Determine the (x, y) coordinate at the center of the cell enclosing the given text.  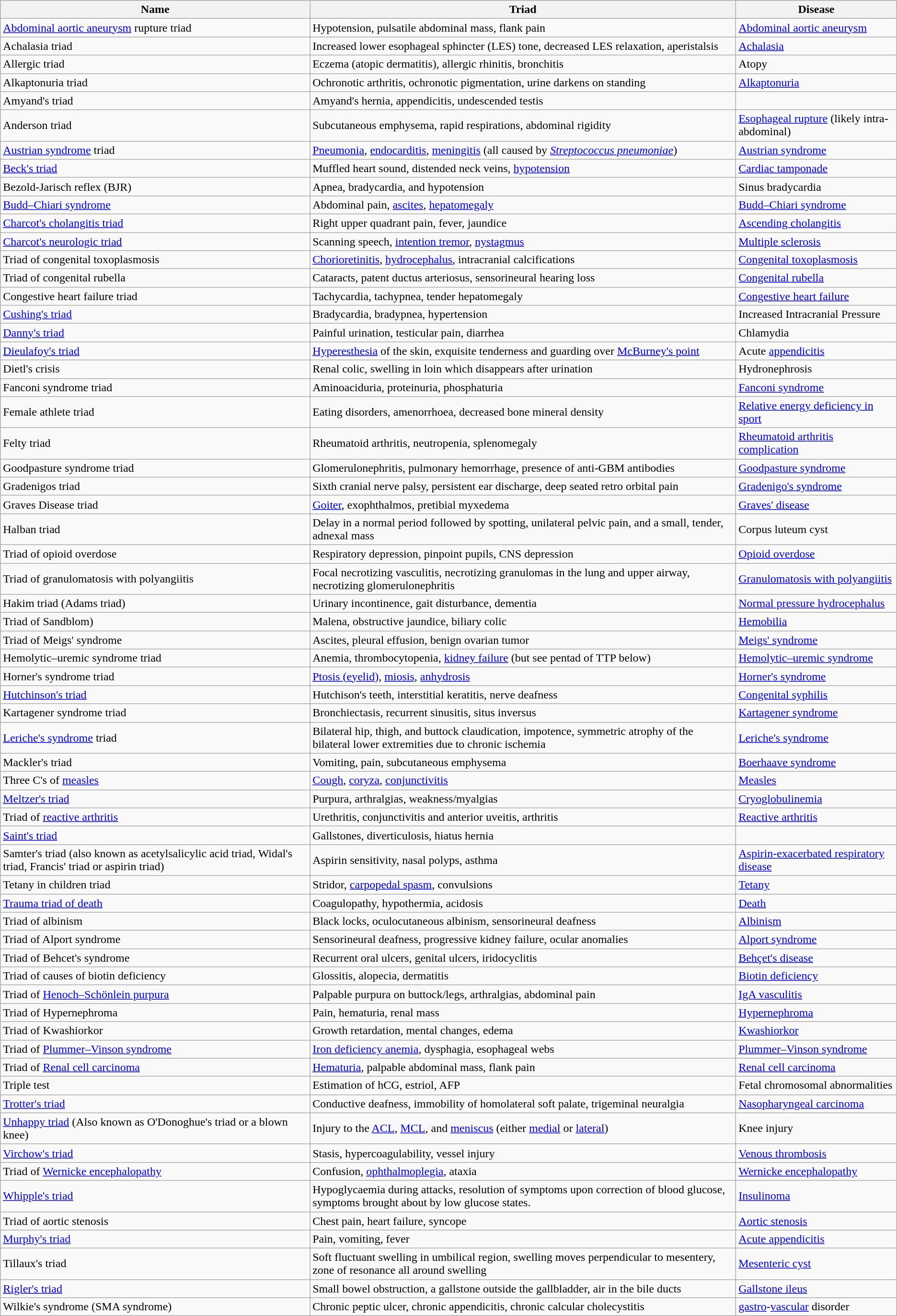
Whipple's triad (155, 1196)
Ochronotic arthritis, ochronotic pigmentation, urine darkens on standing (523, 82)
Ptosis (eyelid), miosis, anhydrosis (523, 676)
Normal pressure hydrocephalus (816, 604)
Opioid overdose (816, 554)
Behçet's disease (816, 958)
Purpura, arthralgias, weakness/myalgias (523, 799)
Amyand's triad (155, 101)
Alport syndrome (816, 940)
Fanconi syndrome (816, 387)
Pain, hematuria, renal mass (523, 1013)
Goiter, exophthalmos, pretibial myxedema (523, 504)
Painful urination, testicular pain, diarrhea (523, 333)
Triad of Plummer–Vinson syndrome (155, 1049)
Corpus luteum cyst (816, 529)
Gradenigos triad (155, 486)
Apnea, bradycardia, and hypotension (523, 186)
Triad of Sandblom) (155, 622)
Hypernephroma (816, 1013)
Renal colic, swelling in loin which disappears after urination (523, 369)
Saint's triad (155, 835)
Knee injury (816, 1129)
Goodpasture syndrome triad (155, 468)
Estimation of hCG, estriol, AFP (523, 1085)
Chest pain, heart failure, syncope (523, 1221)
Cushing's triad (155, 314)
Aspirin sensitivity, nasal polyps, asthma (523, 860)
Hydronephrosis (816, 369)
Insulinoma (816, 1196)
Renal cell carcinoma (816, 1067)
Fetal chromosomal abnormalities (816, 1085)
gastro-vascular disorder (816, 1307)
Esophageal rupture (likely intra-abdominal) (816, 126)
Sixth cranial nerve palsy, persistent ear discharge, deep seated retro orbital pain (523, 486)
Triad of granulomatosis with polyangiitis (155, 578)
Triad of congenital rubella (155, 278)
Increased lower esophageal sphincter (LES) tone, decreased LES relaxation, aperistalsis (523, 46)
Trotter's triad (155, 1104)
Fanconi syndrome triad (155, 387)
Congenital syphilis (816, 695)
Chorioretinitis, hydrocephalus, intracranial calcifications (523, 260)
Triad of Alport syndrome (155, 940)
Tachycardia, tachypnea, tender hepatomegaly (523, 296)
Triad of opioid overdose (155, 554)
Delay in a normal period followed by spotting, unilateral pelvic pain, and a small, tender, adnexal mass (523, 529)
IgA vasculitis (816, 994)
Abdominal aortic aneurysm (816, 28)
Kartagener syndrome (816, 713)
Vomiting, pain, subcutaneous emphysema (523, 762)
Felty triad (155, 443)
Black locks, oculocutaneous albinism, sensorineural deafness (523, 921)
Triple test (155, 1085)
Cryoglobulinemia (816, 799)
Bradycardia, bradypnea, hypertension (523, 314)
Multiple sclerosis (816, 241)
Urethritis, conjunctivitis and anterior uveitis, arthritis (523, 817)
Conductive deafness, immobility of homolateral soft palate, trigeminal neuralgia (523, 1104)
Pneumonia, endocarditis, meningitis (all caused by Streptococcus pneumoniae) (523, 150)
Triad of Hypernephroma (155, 1013)
Injury to the ACL, MCL, and meniscus (either medial or lateral) (523, 1129)
Malena, obstructive jaundice, biliary colic (523, 622)
Aortic stenosis (816, 1221)
Albinism (816, 921)
Congenital toxoplasmosis (816, 260)
Death (816, 903)
Measles (816, 780)
Beck's triad (155, 168)
Triad of Henoch–Schönlein purpura (155, 994)
Triad (523, 10)
Aspirin-exacerbated respiratory disease (816, 860)
Dietl's crisis (155, 369)
Austrian syndrome (816, 150)
Glossitis, alopecia, dermatitis (523, 976)
Goodpasture syndrome (816, 468)
Hypotension, pulsatile abdominal mass, flank pain (523, 28)
Mackler's triad (155, 762)
Rheumatoid arthritis complication (816, 443)
Hemolytic–uremic syndrome (816, 658)
Palpable purpura on buttock/legs, arthralgias, abdominal pain (523, 994)
Gallstones, diverticulosis, hiatus hernia (523, 835)
Samter's triad (also known as acetylsalicylic acid triad, Widal's triad, Francis' triad or aspirin triad) (155, 860)
Unhappy triad (Also known as O'Donoghue's triad or a blown knee) (155, 1129)
Congestive heart failure (816, 296)
Increased Intracranial Pressure (816, 314)
Cough, coryza, conjunctivitis (523, 780)
Venous thrombosis (816, 1153)
Hutchison's teeth, interstitial keratitis, nerve deafness (523, 695)
Charcot's cholangitis triad (155, 223)
Plummer–Vinson syndrome (816, 1049)
Amyand's hernia, appendicitis, undescended testis (523, 101)
Focal necrotizing vasculitis, necrotizing granulomas in the lung and upper airway, necrotizing glomerulonephritis (523, 578)
Tetany in children triad (155, 885)
Eating disorders, amenorrhoea, decreased bone mineral density (523, 412)
Triad of Renal cell carcinoma (155, 1067)
Congenital rubella (816, 278)
Urinary incontinence, gait disturbance, dementia (523, 604)
Abdominal aortic aneurysm rupture triad (155, 28)
Wernicke encephalopathy (816, 1171)
Small bowel obstruction, a gallstone outside the gallbladder, air in the bile ducts (523, 1289)
Hyperesthesia of the skin, exquisite tenderness and guarding over McBurney's point (523, 351)
Gallstone ileus (816, 1289)
Trauma triad of death (155, 903)
Sensorineural deafness, progressive kidney failure, ocular anomalies (523, 940)
Three C's of measles (155, 780)
Mesenteric cyst (816, 1264)
Murphy's triad (155, 1239)
Graves Disease triad (155, 504)
Hutchinson's triad (155, 695)
Hemobilia (816, 622)
Rigler's triad (155, 1289)
Tillaux's triad (155, 1264)
Charcot's neurologic triad (155, 241)
Chlamydia (816, 333)
Bilateral hip, thigh, and buttock claudication, impotence, symmetric atrophy of the bilateral lower extremities due to chronic ischemia (523, 737)
Aminoaciduria, proteinuria, phosphaturia (523, 387)
Glomerulonephritis, pulmonary hemorrhage, presence of anti-GBM antibodies (523, 468)
Horner's syndrome (816, 676)
Hakim triad (Adams triad) (155, 604)
Triad of aortic stenosis (155, 1221)
Leriche's syndrome triad (155, 737)
Ascending cholangitis (816, 223)
Triad of Kwashiorkor (155, 1031)
Relative energy deficiency in sport (816, 412)
Wilkie's syndrome (SMA syndrome) (155, 1307)
Halban triad (155, 529)
Biotin deficiency (816, 976)
Pain, vomiting, fever (523, 1239)
Dieulafoy's triad (155, 351)
Eczema (atopic dermatitis), allergic rhinitis, bronchitis (523, 64)
Hematuria, palpable abdominal mass, flank pain (523, 1067)
Kartagener syndrome triad (155, 713)
Respiratory depression, pinpoint pupils, CNS depression (523, 554)
Iron deficiency anemia, dysphagia, esophageal webs (523, 1049)
Achalasia (816, 46)
Kwashiorkor (816, 1031)
Horner's syndrome triad (155, 676)
Ascites, pleural effusion, benign ovarian tumor (523, 640)
Congestive heart failure triad (155, 296)
Danny's triad (155, 333)
Triad of Behcet's syndrome (155, 958)
Subcutaneous emphysema, rapid respirations, abdominal rigidity (523, 126)
Meigs' syndrome (816, 640)
Muffled heart sound, distended neck veins, hypotension (523, 168)
Nasopharyngeal carcinoma (816, 1104)
Bronchiectasis, recurrent sinusitis, situs inversus (523, 713)
Soft fluctuant swelling in umbilical region, swelling moves perpendicular to mesentery, zone of resonance all around swelling (523, 1264)
Achalasia triad (155, 46)
Disease (816, 10)
Coagulopathy, hypothermia, acidosis (523, 903)
Anemia, thrombocytopenia, kidney failure (but see pentad of TTP below) (523, 658)
Triad of Wernicke encephalopathy (155, 1171)
Tetany (816, 885)
Recurrent oral ulcers, genital ulcers, iridocyclitis (523, 958)
Triad of reactive arthritis (155, 817)
Alkaptonuria triad (155, 82)
Hypoglycaemia during attacks, resolution of symptoms upon correction of blood glucose, symptoms brought about by low glucose states. (523, 1196)
Sinus bradycardia (816, 186)
Abdominal pain, ascites, hepatomegaly (523, 205)
Cardiac tamponade (816, 168)
Meltzer's triad (155, 799)
Reactive arthritis (816, 817)
Confusion, ophthalmoplegia, ataxia (523, 1171)
Atopy (816, 64)
Austrian syndrome triad (155, 150)
Allergic triad (155, 64)
Anderson triad (155, 126)
Triad of Meigs' syndrome (155, 640)
Graves' disease (816, 504)
Growth retardation, mental changes, edema (523, 1031)
Triad of causes of biotin deficiency (155, 976)
Cataracts, patent ductus arteriosus, sensorineural hearing loss (523, 278)
Triad of albinism (155, 921)
Granulomatosis with polyangiitis (816, 578)
Stridor, carpopedal spasm, convulsions (523, 885)
Name (155, 10)
Right upper quadrant pain, fever, jaundice (523, 223)
Virchow's triad (155, 1153)
Bezold-Jarisch reflex (BJR) (155, 186)
Stasis, hypercoagulability, vessel injury (523, 1153)
Female athlete triad (155, 412)
Boerhaave syndrome (816, 762)
Rheumatoid arthritis, neutropenia, splenomegaly (523, 443)
Triad of congenital toxoplasmosis (155, 260)
Gradenigo's syndrome (816, 486)
Leriche's syndrome (816, 737)
Hemolytic–uremic syndrome triad (155, 658)
Scanning speech, intention tremor, nystagmus (523, 241)
Chronic peptic ulcer, chronic appendicitis, chronic calcular cholecystitis (523, 1307)
Alkaptonuria (816, 82)
